Return the (X, Y) coordinate for the center point of the cell that contains the specified text.  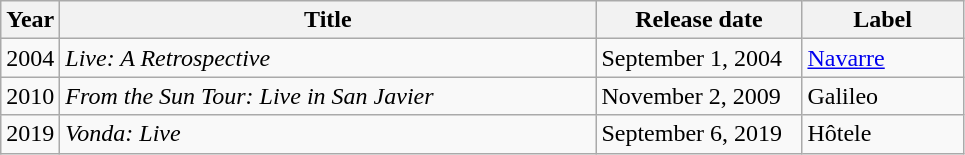
November 2, 2009 (699, 96)
Live: A Retrospective (328, 58)
Label (882, 20)
From the Sun Tour: Live in San Javier (328, 96)
Release date (699, 20)
Year (30, 20)
2019 (30, 134)
Navarre (882, 58)
2010 (30, 96)
Galileo (882, 96)
2004 (30, 58)
September 1, 2004 (699, 58)
Vonda: Live (328, 134)
Hôtele (882, 134)
Title (328, 20)
September 6, 2019 (699, 134)
